Search for the cell housing the specified text and yield its [X, Y] center coordinate. 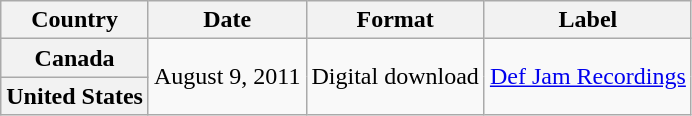
August 9, 2011 [227, 77]
United States [75, 96]
Digital download [395, 77]
Label [588, 20]
Canada [75, 58]
Date [227, 20]
Format [395, 20]
Def Jam Recordings [588, 77]
Country [75, 20]
